Capture the cell that displays the provided text and extract its (X, Y) central coordinate. 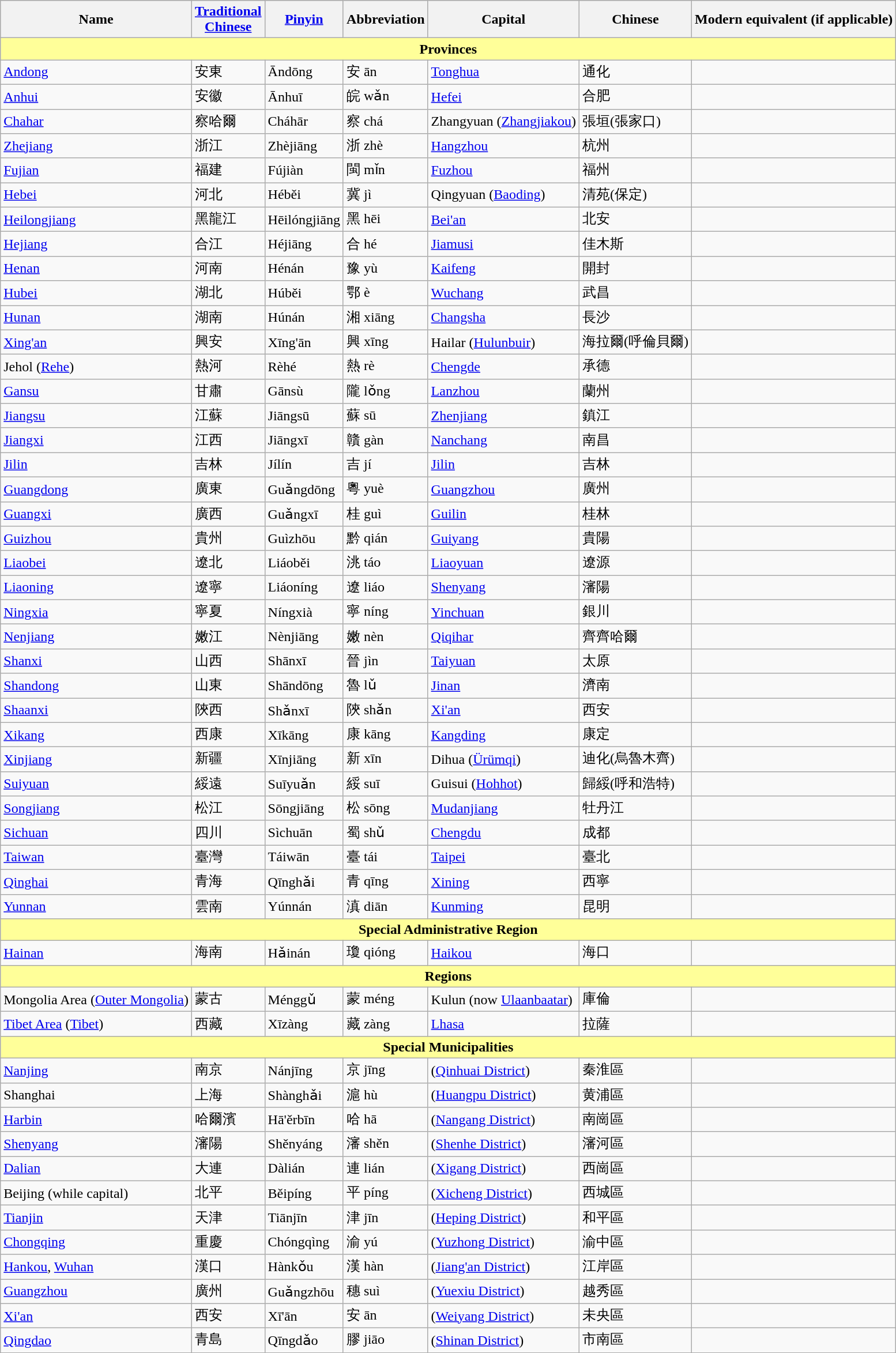
鄂 è (385, 293)
大連 (228, 1169)
Shǎnxī (304, 710)
Abbreviation (385, 20)
Kangding (503, 734)
Guǎngxī (304, 514)
遼 liáo (385, 588)
太原 (635, 661)
Shěnyáng (304, 1144)
Guilin (503, 514)
Lhasa (503, 1024)
Xing'an (96, 342)
Zhangyuan (Zhangjiakou) (503, 121)
Hankou, Wuhan (96, 1267)
安徽 (228, 97)
吉 jí (385, 465)
Chahar (96, 121)
Haikou (503, 953)
Zhèjiāng (304, 146)
Andong (96, 73)
蒙古 (228, 1000)
Heilongjiang (96, 219)
青島 (228, 1341)
Hunan (96, 318)
廣東 (228, 489)
牡丹江 (635, 808)
濟南 (635, 686)
市南區 (635, 1341)
西藏 (228, 1024)
Qingyuan (Baoding) (503, 195)
Fuzhou (503, 171)
Jinan (503, 686)
Liáoníng (304, 588)
Qīngdǎo (304, 1341)
秦淮區 (635, 1070)
隴 lǒng (385, 391)
(Shinan District) (503, 1341)
察 chá (385, 121)
Chóngqìng (304, 1242)
Ménggǔ (304, 1000)
拉薩 (635, 1024)
Rèhé (304, 367)
瓊 qióng (385, 953)
Chengdu (503, 832)
雲南 (228, 906)
Taiyuan (503, 661)
Kaifeng (503, 269)
興安 (228, 342)
Xining (503, 882)
Regions (449, 976)
Hefei (503, 97)
Name (96, 20)
漢 hàn (385, 1267)
遼北 (228, 563)
熱 rè (385, 367)
Sìchuān (304, 832)
Húběi (304, 293)
Ānhuī (304, 97)
蘭州 (635, 391)
Chengde (503, 367)
西崗區 (635, 1169)
遼源 (635, 563)
寧 níng (385, 612)
南京 (228, 1070)
平 píng (385, 1193)
滇 diān (385, 906)
合肥 (635, 97)
Tonghua (503, 73)
豫 yù (385, 269)
山東 (228, 686)
Lanzhou (503, 391)
青 qīng (385, 882)
遼寧 (228, 588)
Yinchuan (503, 612)
開封 (635, 269)
未央區 (635, 1316)
Gānsù (304, 391)
Suīyuǎn (304, 784)
桂林 (635, 514)
Nanjing (96, 1070)
漢口 (228, 1267)
(Shenhe District) (503, 1144)
松 sōng (385, 808)
Tiānjīn (304, 1218)
Hebei (96, 195)
Níngxià (304, 612)
Xīkāng (304, 734)
皖 wǎn (385, 97)
Nánjīng (304, 1070)
福建 (228, 171)
Shànghǎi (304, 1095)
黑 hēi (385, 219)
Hubei (96, 293)
Jiangxi (96, 440)
Special Municipalities (449, 1047)
京 jīng (385, 1070)
江岸區 (635, 1267)
Nènjiāng (304, 636)
齊齊哈爾 (635, 636)
Guǎngzhōu (304, 1291)
Liaobei (96, 563)
南昌 (635, 440)
松江 (228, 808)
Jiāngsū (304, 416)
Jiangsu (96, 416)
Hejiang (96, 244)
Nenjiang (96, 636)
Fujian (96, 171)
越秀區 (635, 1291)
湘 xiāng (385, 318)
Mongolia Area (Outer Mongolia) (96, 1000)
哈 hā (385, 1120)
Changsha (503, 318)
河南 (228, 269)
承德 (635, 367)
嫩 nèn (385, 636)
Yunnan (96, 906)
Shanxi (96, 661)
Húnán (304, 318)
湖南 (228, 318)
Běipíng (304, 1193)
歸綏(呼和浩特) (635, 784)
Ningxia (96, 612)
(Heping District) (503, 1218)
上海 (228, 1095)
連 lián (385, 1169)
Songjiang (96, 808)
嫩江 (228, 636)
重慶 (228, 1242)
TraditionalChinese (228, 20)
合江 (228, 244)
(Xigang District) (503, 1169)
渝中區 (635, 1242)
臺灣 (228, 858)
蘇 sū (385, 416)
陝西 (228, 710)
Hangzhou (503, 146)
福州 (635, 171)
Qinghai (96, 882)
穗 suì (385, 1291)
瀋 shěn (385, 1144)
Qiqihar (503, 636)
江蘇 (228, 416)
Liaoyuan (503, 563)
北安 (635, 219)
Harbin (96, 1120)
Héběi (304, 195)
Guìzhōu (304, 538)
Taiwan (96, 858)
西城區 (635, 1193)
綏遠 (228, 784)
寧夏 (228, 612)
安東 (228, 73)
Hā'ěrbīn (304, 1120)
Wuchang (503, 293)
(Weiyang District) (503, 1316)
洮 táo (385, 563)
Liáoběi (304, 563)
新 xīn (385, 760)
Āndōng (304, 73)
熱河 (228, 367)
Yúnnán (304, 906)
貴陽 (635, 538)
昆明 (635, 906)
閩 mǐn (385, 171)
粵 yuè (385, 489)
Qīnghǎi (304, 882)
和平區 (635, 1218)
(Qinhuai District) (503, 1070)
浙 zhè (385, 146)
Xīzàng (304, 1024)
Sichuan (96, 832)
Jiamusi (503, 244)
Anhui (96, 97)
成都 (635, 832)
Guangxi (96, 514)
Provinces (449, 49)
Xikang (96, 734)
(Yuexiu District) (503, 1291)
海拉爾(呼倫貝爾) (635, 342)
甘肅 (228, 391)
Dàlián (304, 1169)
北平 (228, 1193)
Bei'an (503, 219)
Kulun (now Ulaanbaatar) (503, 1000)
長沙 (635, 318)
Henan (96, 269)
蜀 shǔ (385, 832)
清苑(保定) (635, 195)
Xinjiang (96, 760)
綏 suī (385, 784)
江西 (228, 440)
貴州 (228, 538)
渝 yú (385, 1242)
Fújiàn (304, 171)
Jiāngxī (304, 440)
康定 (635, 734)
海南 (228, 953)
臺北 (635, 858)
瀋河區 (635, 1144)
Suiyuan (96, 784)
Chongqing (96, 1242)
浙江 (228, 146)
Xīng'ān (304, 342)
杭州 (635, 146)
四川 (228, 832)
(Nangang District) (503, 1120)
武昌 (635, 293)
Capital (503, 20)
Táiwān (304, 858)
合 hé (385, 244)
Guangdong (96, 489)
臺 tái (385, 858)
黄浦區 (635, 1095)
Beijing (while capital) (96, 1193)
天津 (228, 1218)
Liaoning (96, 588)
滬 hù (385, 1095)
Kunming (503, 906)
迪化(烏魯木齊) (635, 760)
Special Administrative Region (449, 930)
海口 (635, 953)
Shānxī (304, 661)
Guisui (Hohhot) (503, 784)
哈爾濱 (228, 1120)
Tibet Area (Tibet) (96, 1024)
Dalian (96, 1169)
通化 (635, 73)
魯 lǔ (385, 686)
Guizhou (96, 538)
Jehol (Rehe) (96, 367)
察哈爾 (228, 121)
(Yuzhong District) (503, 1242)
Jílín (304, 465)
Xīnjiāng (304, 760)
西康 (228, 734)
Shaanxi (96, 710)
青海 (228, 882)
Shandong (96, 686)
津 jīn (385, 1218)
西寧 (635, 882)
康 kāng (385, 734)
Zhejiang (96, 146)
冀 jì (385, 195)
陝 shǎn (385, 710)
Taipei (503, 858)
(Jiang'an District) (503, 1267)
湖北 (228, 293)
Cháhār (304, 121)
鎮江 (635, 416)
興 xīng (385, 342)
Sōngjiāng (304, 808)
Dihua (Ürümqi) (503, 760)
山西 (228, 661)
Nanchang (503, 440)
Chinese (635, 20)
Qingdao (96, 1341)
黔 qián (385, 538)
庫倫 (635, 1000)
南崗區 (635, 1120)
Hailar (Hulunbuir) (503, 342)
Xī'ān (304, 1316)
(Huangpu District) (503, 1095)
膠 jiāo (385, 1341)
佳木斯 (635, 244)
晉 jìn (385, 661)
Hénán (304, 269)
Hainan (96, 953)
藏 zàng (385, 1024)
(Xicheng District) (503, 1193)
Gansu (96, 391)
河北 (228, 195)
Shāndōng (304, 686)
Mudanjiang (503, 808)
Hēilóngjiāng (304, 219)
Zhenjiang (503, 416)
Hǎinán (304, 953)
Modern equivalent (if applicable) (793, 20)
黑龍江 (228, 219)
Guǎngdōng (304, 489)
桂 guì (385, 514)
Shanghai (96, 1095)
新疆 (228, 760)
銀川 (635, 612)
張垣(張家口) (635, 121)
Héjiāng (304, 244)
贛 gàn (385, 440)
Tianjin (96, 1218)
蒙 méng (385, 1000)
Guiyang (503, 538)
Pinyin (304, 20)
廣西 (228, 514)
Hànkǒu (304, 1267)
